Scan for the cell matching the given text and deliver its [X, Y] coordinate at center. 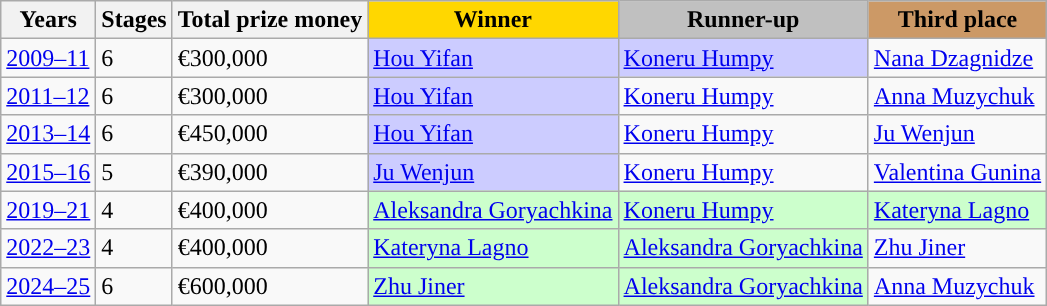
2013–14 [48, 134]
2011–12 [48, 96]
Nana Dzagnidze [957, 58]
Years [48, 20]
Third place [957, 20]
Stages [134, 20]
€450,000 [270, 134]
5 [134, 172]
2022–23 [48, 248]
2019–21 [48, 210]
2015–16 [48, 172]
Valentina Gunina [957, 172]
€600,000 [270, 286]
2024–25 [48, 286]
Total prize money [270, 20]
€390,000 [270, 172]
2009–11 [48, 58]
Winner [493, 20]
Runner-up [743, 20]
